Return the [x, y] coordinate for the center point of the cell that contains the specified text.  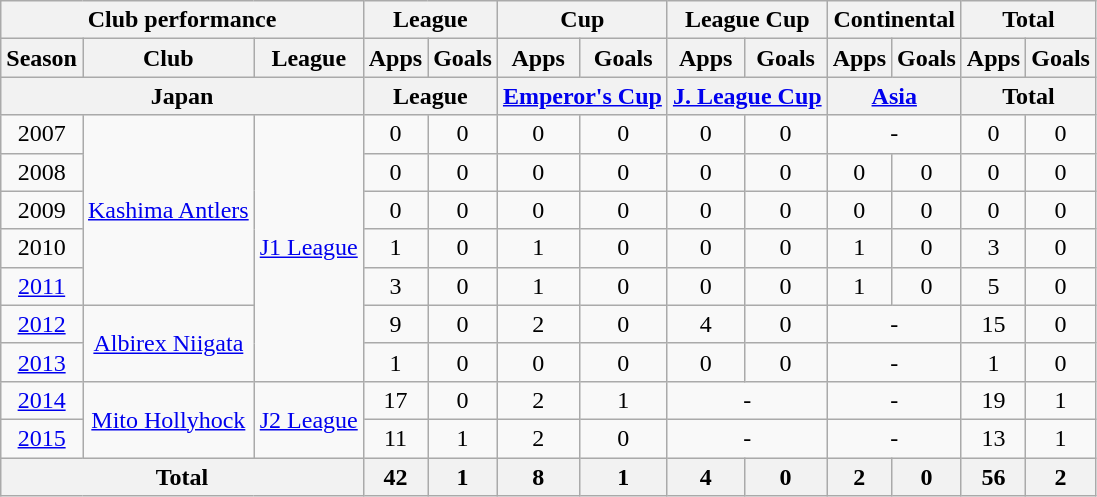
2011 [42, 286]
Club [168, 58]
J1 League [308, 248]
Japan [182, 96]
J. League Cup [747, 96]
Continental [894, 20]
Club performance [182, 20]
13 [993, 438]
2010 [42, 248]
2013 [42, 362]
2007 [42, 134]
Asia [894, 96]
Cup [582, 20]
5 [993, 286]
Mito Hollyhock [168, 419]
Season [42, 58]
56 [993, 477]
League Cup [747, 20]
J2 League [308, 419]
2009 [42, 210]
15 [993, 324]
Kashima Antlers [168, 210]
8 [538, 477]
2015 [42, 438]
Emperor's Cup [582, 96]
17 [395, 400]
2008 [42, 172]
Albirex Niigata [168, 343]
19 [993, 400]
9 [395, 324]
11 [395, 438]
42 [395, 477]
2014 [42, 400]
2012 [42, 324]
